Return the (X, Y) coordinate for the center point of the cell that contains the specified text.  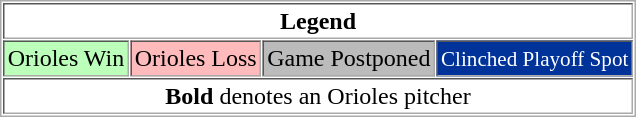
Legend (318, 21)
Bold denotes an Orioles pitcher (318, 96)
Orioles Loss (196, 58)
Orioles Win (66, 58)
Clinched Playoff Spot (535, 58)
Game Postponed (349, 58)
